Identify which cell holds the provided text, then report its (X, Y) central coordinate. 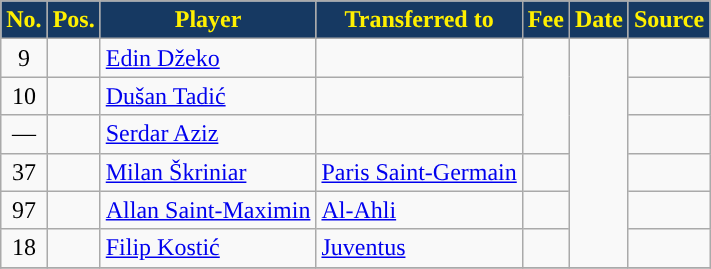
No. (24, 20)
Allan Saint-Maximin (208, 210)
Serdar Aziz (208, 134)
Milan Škriniar (208, 172)
Date (598, 20)
Al-Ahli (419, 210)
10 (24, 96)
— (24, 134)
Player (208, 20)
37 (24, 172)
Edin Džeko (208, 58)
Dušan Tadić (208, 96)
Juventus (419, 248)
97 (24, 210)
Source (668, 20)
Fee (546, 20)
Transferred to (419, 20)
Pos. (74, 20)
9 (24, 58)
Paris Saint-Germain (419, 172)
18 (24, 248)
Filip Kostić (208, 248)
